Locate the cell with the specified text and output its [x, y] center coordinate. 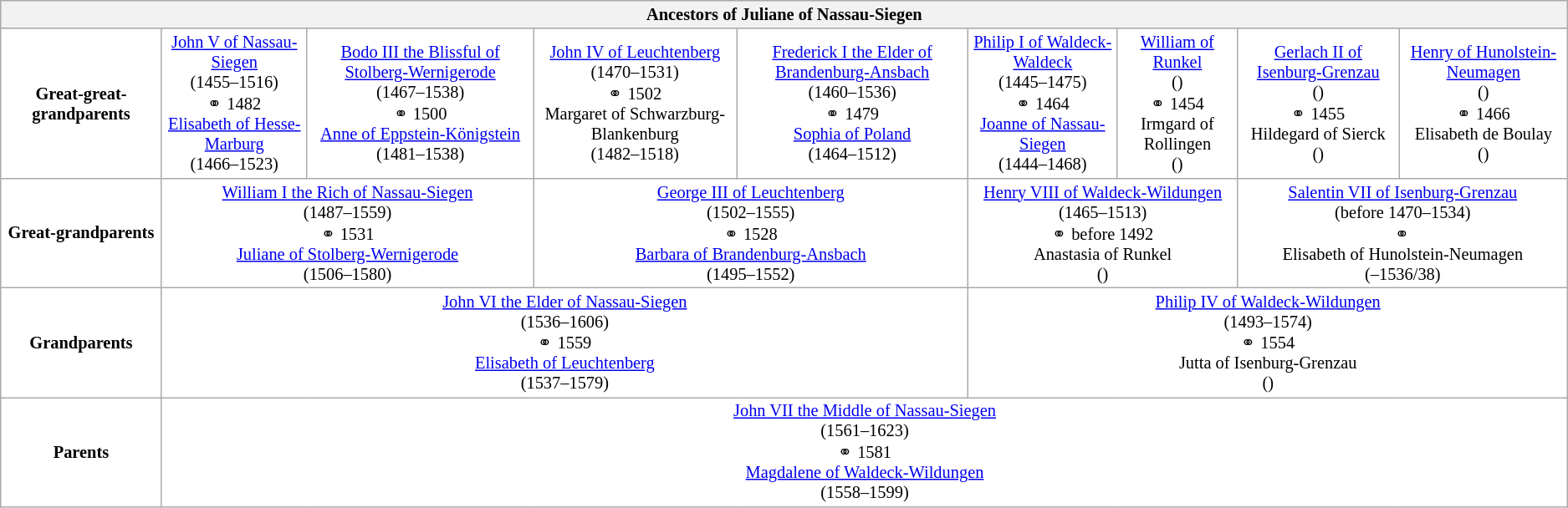
William I the Rich of Nassau-Siegen(1487–1559)⚭ 1531Juliane of Stolberg-Wernigerode(1506–1580) [348, 232]
Philip IV of Waldeck-Wildungen(1493–1574)⚭ 1554Jutta of Isenburg-Grenzau() [1268, 343]
Ancestors of Juliane of Nassau-Siegen [784, 14]
Bodo III the Blissful of Stolberg-Wernigerode(1467–1538)⚭ 1500Anne of Eppstein-Königstein(1481–1538) [420, 104]
Great-great-grandparents [81, 104]
John VII the Middle of Nassau-Siegen(1561–1623)⚭ 1581Magdalene of Waldeck-Wildungen(1558–1599) [865, 451]
Henry of Hunolstein-Neumagen()⚭ 1466Elisabeth de Boulay() [1484, 104]
Gerlach II of Isenburg-Grenzau()⚭ 1455Hildegard of Sierck() [1318, 104]
George III of Leuchtenberg(1502–1555)⚭ 1528Barbara of Brandenburg-Ansbach(1495–1552) [751, 232]
Frederick I the Elder of Brandenburg-Ansbach(1460–1536)⚭ 1479Sophia of Poland(1464–1512) [853, 104]
John IV of Leuchtenberg(1470–1531)⚭ 1502Margaret of Schwarzburg-Blankenburg(1482–1518) [636, 104]
Philip I of Waldeck-Waldeck(1445–1475)⚭ 1464Joanne of Nassau-Siegen(1444–1468) [1043, 104]
John V of Nassau-Siegen(1455–1516)⚭ 1482Elisabeth of Hesse-Marburg(1466–1523) [234, 104]
John VI the Elder of Nassau-Siegen(1536–1606)⚭ 1559Elisabeth of Leuchtenberg(1537–1579) [564, 343]
Grandparents [81, 343]
Salentin VII of Isenburg-Grenzau(before 1470–1534)⚭Elisabeth of Hunolstein-Neumagen(–1536/38) [1403, 232]
William of Runkel()⚭ 1454Irmgard of Rollingen() [1177, 104]
Parents [81, 451]
Henry VIII of Waldeck-Wildungen(1465–1513)⚭ before 1492Anastasia of Runkel() [1103, 232]
Great-grandparents [81, 232]
